Capture the cell that displays the provided text and extract its (x, y) central coordinate. 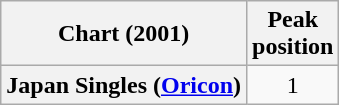
Japan Singles (Oricon) (124, 85)
Chart (2001) (124, 34)
Peakposition (293, 34)
1 (293, 85)
